Locate the cell with the specified text and output its [x, y] center coordinate. 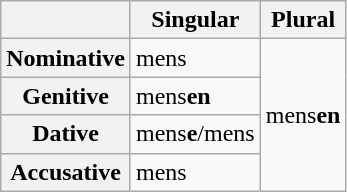
Plural [303, 20]
Nominative [66, 58]
Genitive [66, 96]
mense/mens [195, 134]
Singular [195, 20]
Accusative [66, 172]
Dative [66, 134]
